Detect which cell encompasses the target text, then output its (x, y) center coordinate. 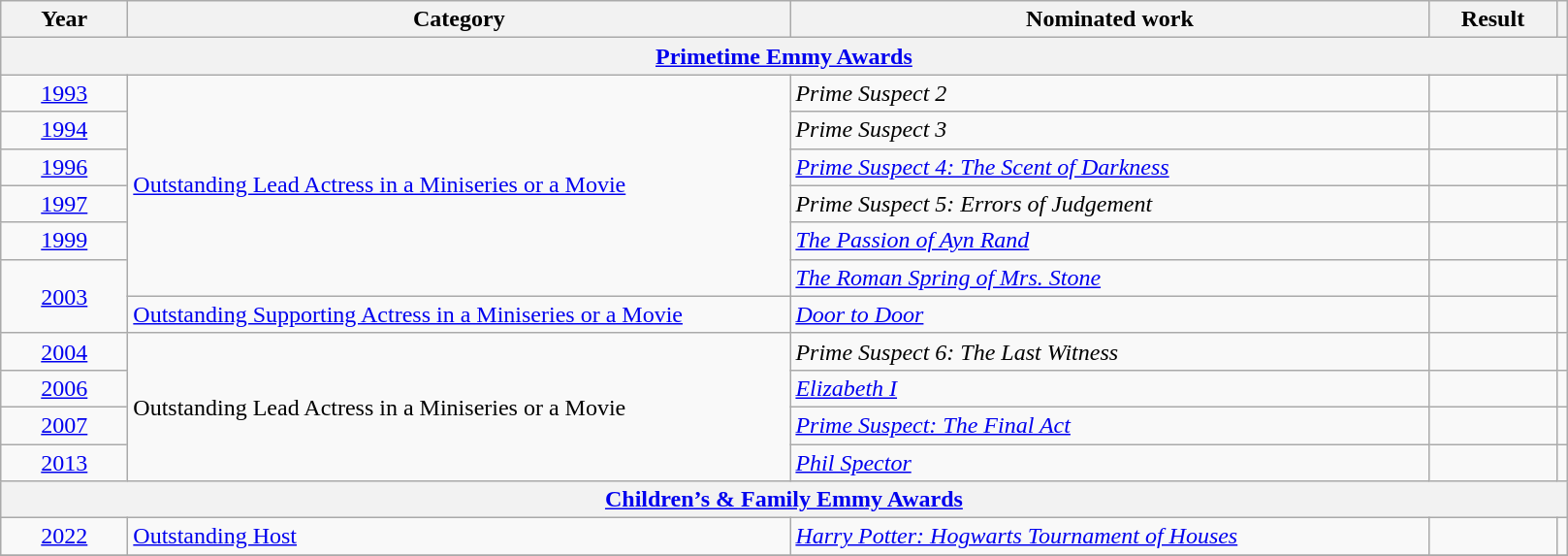
Prime Suspect 2 (1109, 93)
Door to Door (1109, 314)
Harry Potter: Hogwarts Tournament of Houses (1109, 537)
Phil Spector (1109, 463)
Outstanding Host (460, 537)
1997 (64, 204)
2007 (64, 425)
Prime Suspect 6: The Last Witness (1109, 351)
Result (1493, 19)
Elizabeth I (1109, 388)
2006 (64, 388)
1999 (64, 241)
1993 (64, 93)
1994 (64, 130)
Outstanding Supporting Actress in a Miniseries or a Movie (460, 314)
Prime Suspect: The Final Act (1109, 425)
Children’s & Family Emmy Awards (784, 500)
2022 (64, 537)
2013 (64, 463)
Prime Suspect 4: The Scent of Darkness (1109, 167)
Prime Suspect 5: Errors of Judgement (1109, 204)
Prime Suspect 3 (1109, 130)
Primetime Emmy Awards (784, 56)
2004 (64, 351)
Nominated work (1109, 19)
Category (460, 19)
Year (64, 19)
2003 (64, 296)
The Roman Spring of Mrs. Stone (1109, 278)
1996 (64, 167)
The Passion of Ayn Rand (1109, 241)
